Return the [X, Y] coordinate for the center point of the cell that contains the specified text.  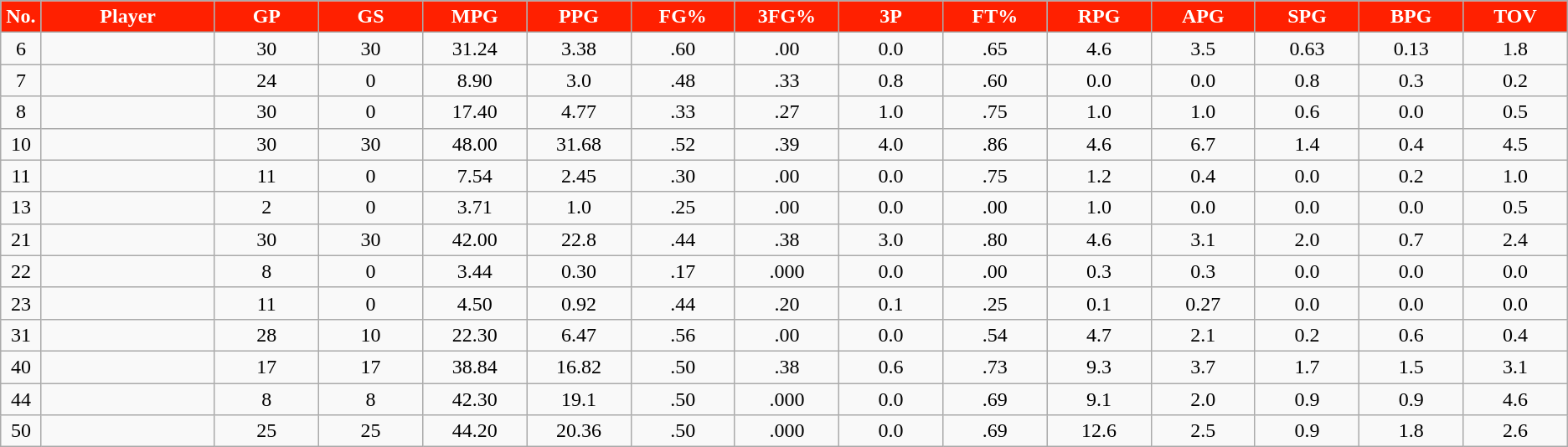
16.82 [579, 367]
1.7 [1307, 367]
PPG [579, 17]
Player [127, 17]
3.71 [475, 208]
48.00 [475, 144]
3.44 [475, 271]
No. [21, 17]
1.4 [1307, 144]
22.8 [579, 239]
.20 [787, 303]
6 [21, 49]
22.30 [475, 335]
2 [266, 208]
GP [266, 17]
0.13 [1411, 49]
6.7 [1203, 144]
4.50 [475, 303]
23 [21, 303]
17.40 [475, 112]
4.0 [891, 144]
2.5 [1203, 431]
.54 [995, 335]
4.7 [1099, 335]
.27 [787, 112]
GS [370, 17]
38.84 [475, 367]
FT% [995, 17]
.48 [683, 80]
28 [266, 335]
42.30 [475, 399]
0.30 [579, 271]
0.63 [1307, 49]
31.68 [579, 144]
.73 [995, 367]
42.00 [475, 239]
31 [21, 335]
APG [1203, 17]
0.7 [1411, 239]
2.45 [579, 176]
2.4 [1515, 239]
8.90 [475, 80]
1.2 [1099, 176]
9.1 [1099, 399]
0.92 [579, 303]
.39 [787, 144]
2.1 [1203, 335]
3.7 [1203, 367]
.52 [683, 144]
3.5 [1203, 49]
3.38 [579, 49]
31.24 [475, 49]
13 [21, 208]
4.5 [1515, 144]
50 [21, 431]
20.36 [579, 431]
3FG% [787, 17]
.56 [683, 335]
7.54 [475, 176]
.86 [995, 144]
BPG [1411, 17]
44 [21, 399]
2.6 [1515, 431]
.17 [683, 271]
0.27 [1203, 303]
FG% [683, 17]
.80 [995, 239]
1.5 [1411, 367]
24 [266, 80]
6.47 [579, 335]
.30 [683, 176]
12.6 [1099, 431]
MPG [475, 17]
4.77 [579, 112]
SPG [1307, 17]
44.20 [475, 431]
7 [21, 80]
RPG [1099, 17]
3P [891, 17]
22 [21, 271]
TOV [1515, 17]
9.3 [1099, 367]
21 [21, 239]
19.1 [579, 399]
.65 [995, 49]
40 [21, 367]
